Output the (X, Y) coordinate of the center of the cell containing the given text.  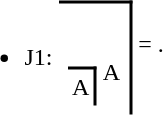
A A (94, 58)
